Extract the [X, Y] coordinate from the center of the cell holding the provided text.  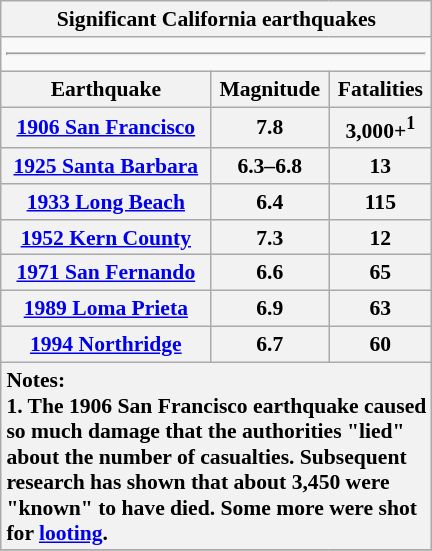
Fatalities [380, 89]
12 [380, 237]
6.3–6.8 [270, 166]
1933 Long Beach [106, 202]
Magnitude [270, 89]
7.8 [270, 128]
Earthquake [106, 89]
7.3 [270, 237]
1925 Santa Barbara [106, 166]
1952 Kern County [106, 237]
3,000+1 [380, 128]
60 [380, 344]
Significant California earthquakes [216, 19]
1994 Northridge [106, 344]
13 [380, 166]
1971 San Fernando [106, 273]
6.4 [270, 202]
1906 San Francisco [106, 128]
65 [380, 273]
6.7 [270, 344]
6.9 [270, 309]
63 [380, 309]
1989 Loma Prieta [106, 309]
115 [380, 202]
6.6 [270, 273]
